Determine the [X, Y] coordinate at the center of the cell enclosing the given text.  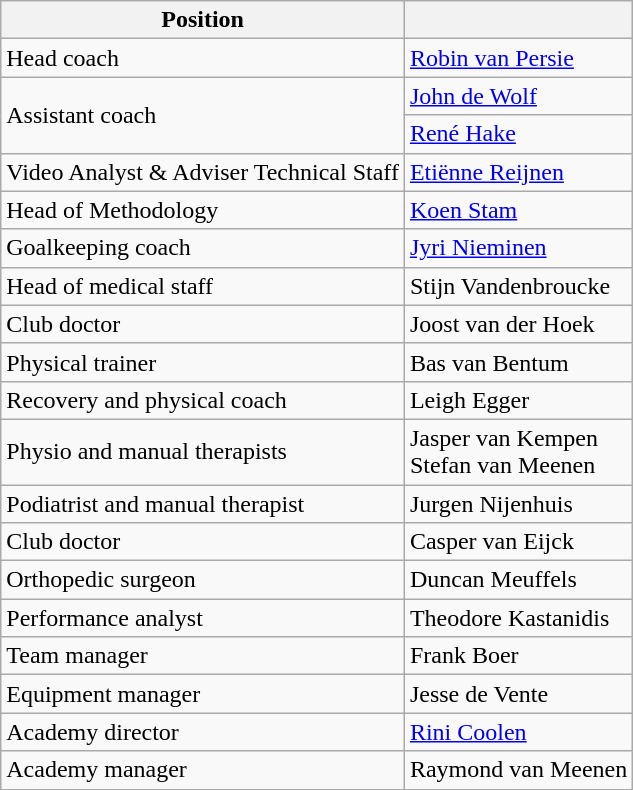
Assistant coach [203, 115]
Leigh Egger [518, 400]
Podiatrist and manual therapist [203, 503]
Etiënne Reijnen [518, 172]
Equipment manager [203, 694]
Robin van Persie [518, 58]
Position [203, 20]
Theodore Kastanidis [518, 618]
Recovery and physical coach [203, 400]
Team manager [203, 656]
Joost van der Hoek [518, 324]
Academy manager [203, 770]
Head of Methodology [203, 210]
Frank Boer [518, 656]
Raymond van Meenen [518, 770]
Head of medical staff [203, 286]
Jurgen Nijenhuis [518, 503]
Bas van Bentum [518, 362]
Orthopedic surgeon [203, 580]
Goalkeeping coach [203, 248]
Performance analyst [203, 618]
Rini Coolen [518, 732]
John de Wolf [518, 96]
Jesse de Vente [518, 694]
Koen Stam [518, 210]
Physio and manual therapists [203, 452]
Physical trainer [203, 362]
Jasper van Kempen Stefan van Meenen [518, 452]
Jyri Nieminen [518, 248]
Video Analyst & Adviser Technical Staff [203, 172]
Stijn Vandenbroucke [518, 286]
Duncan Meuffels [518, 580]
Head coach [203, 58]
René Hake [518, 134]
Casper van Eijck [518, 542]
Academy director [203, 732]
